Extract the [X, Y] coordinate from the center of the cell holding the provided text.  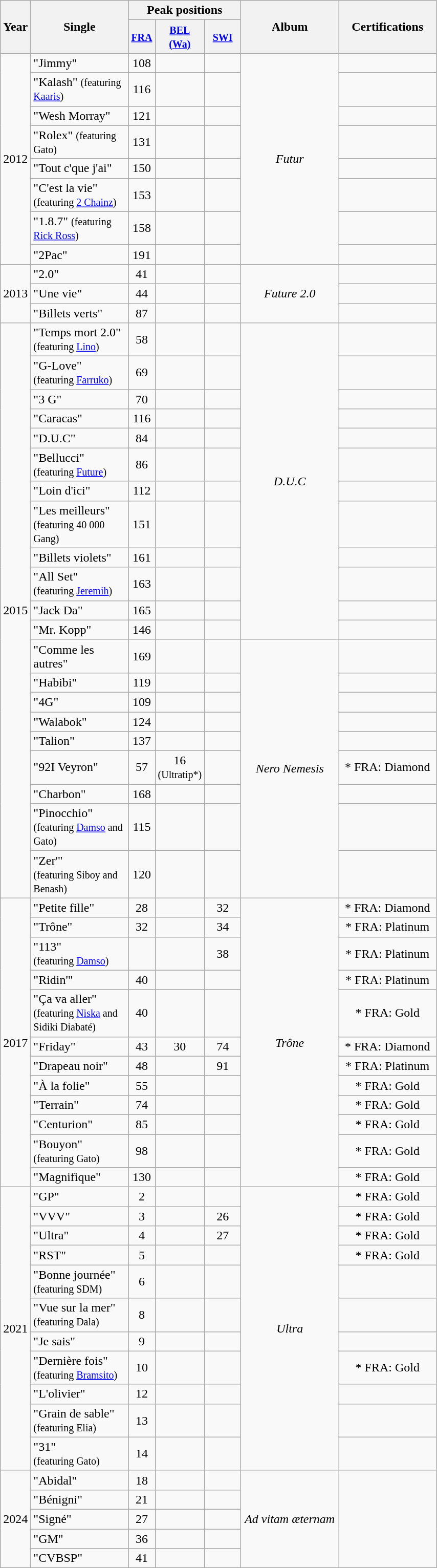
168 [142, 794]
"Comme les autres" [80, 656]
"Une vie" [80, 293]
"G-Love" (featuring Farruko) [80, 373]
Ad vitam æternam [290, 1519]
165 [142, 610]
3 [142, 1216]
109 [142, 702]
"Billets violets" [80, 557]
150 [142, 168]
"Trône" [80, 927]
131 [142, 142]
"Centurion" [80, 1124]
16(Ultratip*) [180, 768]
21 [142, 1499]
98 [142, 1151]
"Caracas" [80, 419]
91 [223, 1066]
9 [142, 1341]
2 [142, 1197]
"VVV" [80, 1216]
"Drapeau noir" [80, 1066]
153 [142, 195]
Future 2.0 [290, 293]
"Petite fille" [80, 908]
"GM" [80, 1538]
Album [290, 27]
"Ultra" [80, 1236]
"113" (featuring Damso) [80, 953]
48 [142, 1066]
"Rolex" (featuring Gato) [80, 142]
130 [142, 1177]
158 [142, 228]
169 [142, 656]
"4G" [80, 702]
4 [142, 1236]
D.U.C [290, 481]
"RST" [80, 1255]
Single [80, 27]
"CVBSP" [80, 1558]
2017 [15, 1042]
"Les meilleurs"(featuring 40 000 Gang) [80, 524]
151 [142, 524]
SWI [223, 37]
120 [142, 874]
"Tout c'que j'ai" [80, 168]
2013 [15, 293]
146 [142, 630]
"Zer'" (featuring Siboy and Benash) [80, 874]
18 [142, 1480]
"Talion" [80, 741]
"Jack Da" [80, 610]
191 [142, 254]
"Grain de sable"(featuring Elia) [80, 1420]
13 [142, 1420]
Peak positions [185, 10]
124 [142, 721]
12 [142, 1394]
"C'est la vie" (featuring 2 Chainz) [80, 195]
Certifications [388, 27]
57 [142, 768]
"Wesh Morray" [80, 116]
"Habibi" [80, 682]
"D.U.C" [80, 438]
"Signé" [80, 1519]
2012 [15, 159]
43 [142, 1046]
"Je sais" [80, 1341]
55 [142, 1085]
2021 [15, 1329]
38 [223, 953]
108 [142, 63]
"2.0" [80, 274]
"Mr. Kopp" [80, 630]
44 [142, 293]
69 [142, 373]
"31"(featuring Gato) [80, 1454]
"Magnifique" [80, 1177]
"Bouyon" (featuring Gato) [80, 1151]
FRA [142, 37]
"1.8.7" (featuring Rick Ross) [80, 228]
"Temps mort 2.0"(featuring Lino) [80, 340]
"Walabok" [80, 721]
"3 G" [80, 399]
115 [142, 827]
8 [142, 1315]
"Vue sur la mer"(featuring Dala) [80, 1315]
"Kalash" (featuring Kaaris) [80, 89]
34 [223, 927]
"Ça va aller" (featuring Niska and Sidiki Diabaté) [80, 1013]
"Pinocchio" (featuring Damso and Gato) [80, 827]
"Ridin'" [80, 980]
"L'olivier" [80, 1394]
"À la folie" [80, 1085]
"Dernière fois"(featuring Bramsito) [80, 1368]
Ultra [290, 1329]
28 [142, 908]
70 [142, 399]
161 [142, 557]
"GP" [80, 1197]
BEL(Wa) [180, 37]
2024 [15, 1519]
"Friday" [80, 1046]
"Bellucci"(featuring Future) [80, 465]
"All Set"(featuring Jeremih) [80, 584]
"92I Veyron" [80, 768]
"Loin d'ici" [80, 491]
"2Pac" [80, 254]
119 [142, 682]
36 [142, 1538]
58 [142, 340]
5 [142, 1255]
87 [142, 313]
121 [142, 116]
6 [142, 1282]
112 [142, 491]
163 [142, 584]
"Charbon" [80, 794]
2015 [15, 610]
"Bonne journée"(featuring SDM) [80, 1282]
137 [142, 741]
"Bénigni" [80, 1499]
"Abidal" [80, 1480]
26 [223, 1216]
10 [142, 1368]
"Jimmy" [80, 63]
84 [142, 438]
Nero Nemesis [290, 769]
86 [142, 465]
85 [142, 1124]
30 [180, 1046]
Year [15, 27]
"Billets verts" [80, 313]
14 [142, 1454]
"Terrain" [80, 1105]
Trône [290, 1042]
Futur [290, 159]
